Provide the (x, y) coordinate of the cell's center where the given text is located.  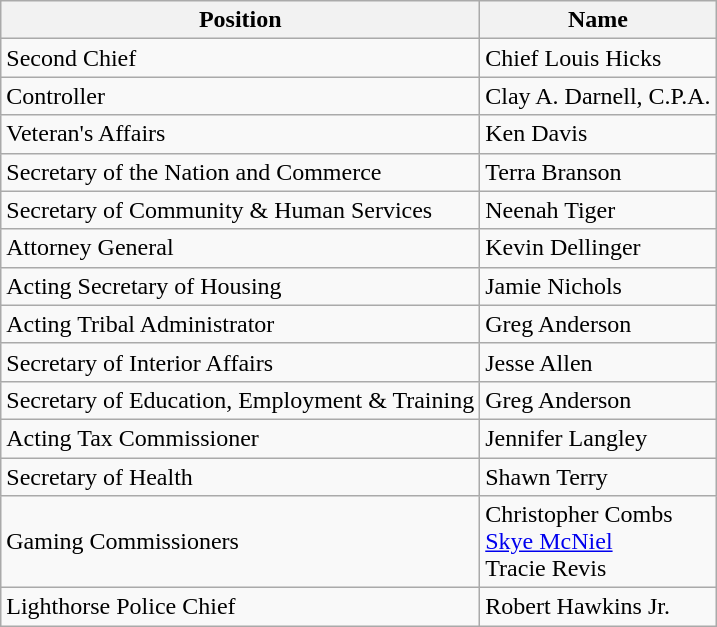
Jesse Allen (598, 362)
Secretary of Interior Affairs (240, 362)
Neenah Tiger (598, 210)
Attorney General (240, 248)
Lighthorse Police Chief (240, 607)
Controller (240, 96)
Secretary of Community & Human Services (240, 210)
Ken Davis (598, 134)
Acting Tax Commissioner (240, 438)
Robert Hawkins Jr. (598, 607)
Second Chief (240, 58)
Secretary of Health (240, 477)
Acting Tribal Administrator (240, 324)
Veteran's Affairs (240, 134)
Jamie Nichols (598, 286)
Christopher Combs Skye McNielTracie Revis (598, 542)
Acting Secretary of Housing (240, 286)
Position (240, 20)
Clay A. Darnell, C.P.A. (598, 96)
Shawn Terry (598, 477)
Secretary of the Nation and Commerce (240, 172)
Gaming Commissioners (240, 542)
Terra Branson (598, 172)
Jennifer Langley (598, 438)
Secretary of Education, Employment & Training (240, 400)
Kevin Dellinger (598, 248)
Chief Louis Hicks (598, 58)
Name (598, 20)
